Provide the [x, y] coordinate of the cell's center where the given text is located.  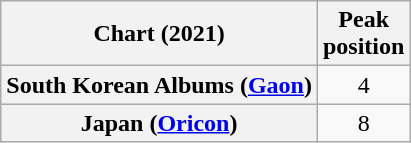
8 [363, 123]
Peakposition [363, 34]
Chart (2021) [160, 34]
South Korean Albums (Gaon) [160, 85]
4 [363, 85]
Japan (Oricon) [160, 123]
